Search for the cell housing the specified text and yield its [X, Y] center coordinate. 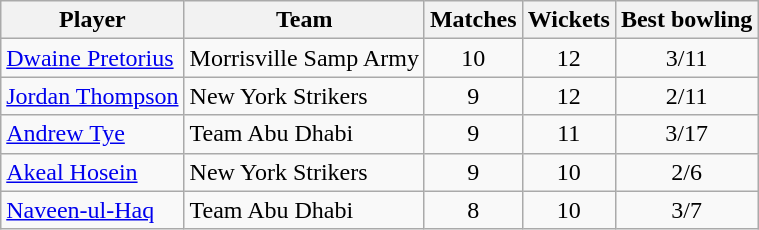
Andrew Tye [92, 134]
Akeal Hosein [92, 172]
Jordan Thompson [92, 96]
3/7 [686, 210]
Morrisville Samp Army [304, 58]
3/17 [686, 134]
Matches [473, 20]
Team [304, 20]
2/11 [686, 96]
Best bowling [686, 20]
Dwaine Pretorius [92, 58]
Naveen-ul-Haq [92, 210]
3/11 [686, 58]
11 [568, 134]
Wickets [568, 20]
2/6 [686, 172]
Player [92, 20]
8 [473, 210]
